Search for the cell housing the specified text and yield its [X, Y] center coordinate. 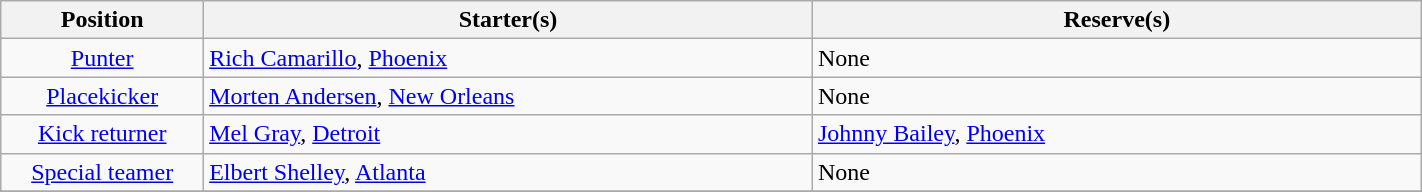
Position [102, 20]
Morten Andersen, New Orleans [508, 96]
Johnny Bailey, Phoenix [1116, 134]
Special teamer [102, 172]
Elbert Shelley, Atlanta [508, 172]
Reserve(s) [1116, 20]
Starter(s) [508, 20]
Mel Gray, Detroit [508, 134]
Placekicker [102, 96]
Rich Camarillo, Phoenix [508, 58]
Kick returner [102, 134]
Punter [102, 58]
